Return the (x, y) coordinate for the center point of the cell that contains the specified text.  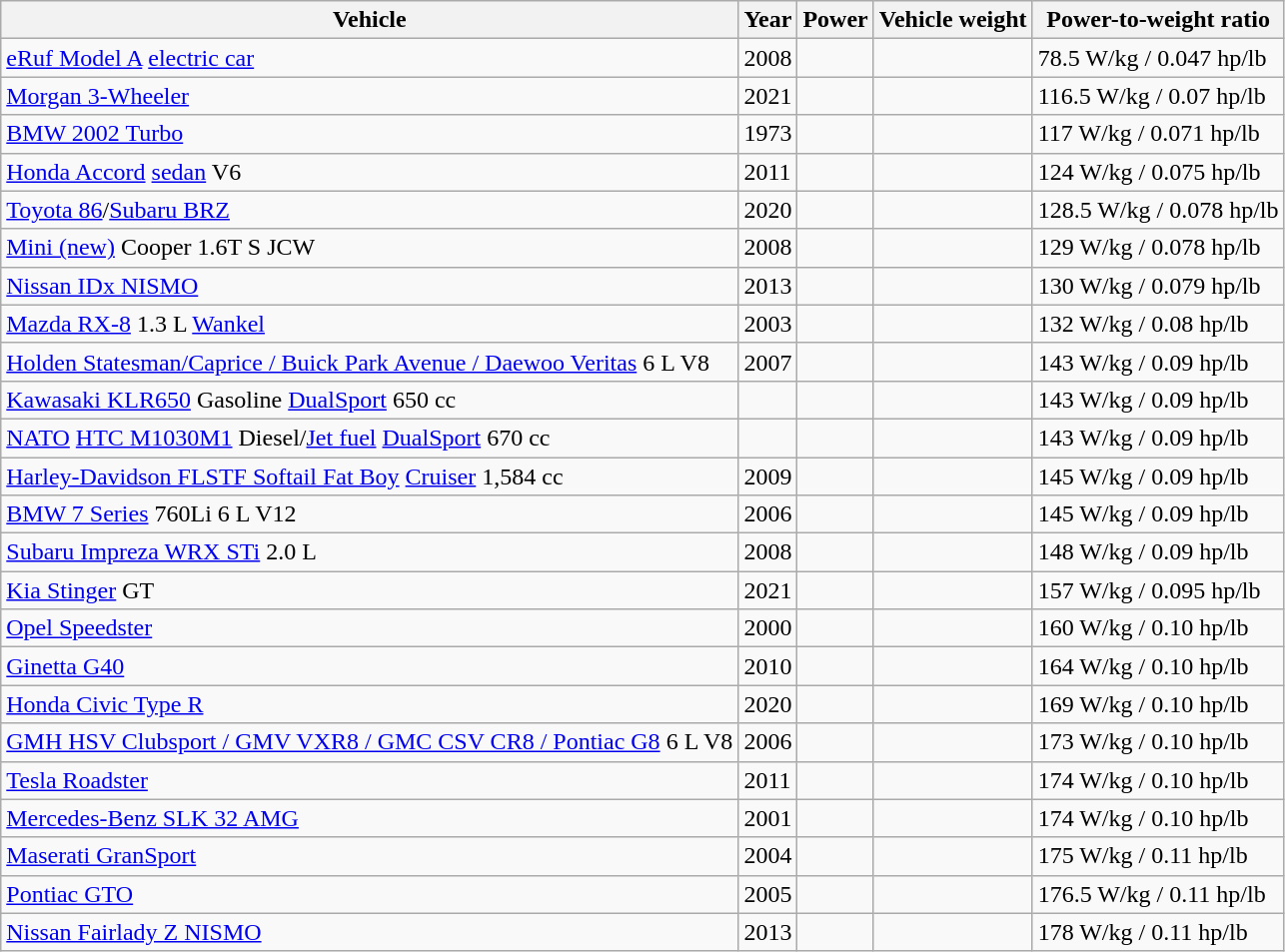
148 W/kg / 0.09 hp/lb (1158, 552)
GMH HSV Clubsport / GMV VXR8 / GMC CSV CR8 / Pontiac G8 6 L V8 (370, 742)
Mercedes-Benz SLK 32 AMG (370, 818)
Nissan IDx NISMO (370, 286)
2009 (767, 476)
176.5 W/kg / 0.11 hp/lb (1158, 894)
Opel Speedster (370, 628)
128.5 W/kg / 0.078 hp/lb (1158, 210)
Kawasaki KLR650 Gasoline DualSport 650 cc (370, 400)
NATO HTC M1030M1 Diesel/Jet fuel DualSport 670 cc (370, 438)
2010 (767, 666)
eRuf Model A electric car (370, 58)
Maserati GranSport (370, 856)
2000 (767, 628)
BMW 2002 Turbo (370, 134)
175 W/kg / 0.11 hp/lb (1158, 856)
2004 (767, 856)
157 W/kg / 0.095 hp/lb (1158, 590)
Pontiac GTO (370, 894)
178 W/kg / 0.11 hp/lb (1158, 932)
Vehicle (370, 20)
2005 (767, 894)
173 W/kg / 0.10 hp/lb (1158, 742)
Power (835, 20)
Nissan Fairlady Z NISMO (370, 932)
Morgan 3-Wheeler (370, 96)
Mazda RX-8 1.3 L Wankel (370, 324)
160 W/kg / 0.10 hp/lb (1158, 628)
Honda Civic Type R (370, 704)
164 W/kg / 0.10 hp/lb (1158, 666)
Year (767, 20)
117 W/kg / 0.071 hp/lb (1158, 134)
124 W/kg / 0.075 hp/lb (1158, 172)
Vehicle weight (953, 20)
Subaru Impreza WRX STi 2.0 L (370, 552)
Holden Statesman/Caprice / Buick Park Avenue / Daewoo Veritas 6 L V8 (370, 362)
Kia Stinger GT (370, 590)
130 W/kg / 0.079 hp/lb (1158, 286)
169 W/kg / 0.10 hp/lb (1158, 704)
2001 (767, 818)
Mini (new) Cooper 1.6T S JCW (370, 248)
78.5 W/kg / 0.047 hp/lb (1158, 58)
2007 (767, 362)
Tesla Roadster (370, 780)
Honda Accord sedan V6 (370, 172)
129 W/kg / 0.078 hp/lb (1158, 248)
Power-to-weight ratio (1158, 20)
Ginetta G40 (370, 666)
2003 (767, 324)
132 W/kg / 0.08 hp/lb (1158, 324)
Toyota 86/Subaru BRZ (370, 210)
BMW 7 Series 760Li 6 L V12 (370, 514)
116.5 W/kg / 0.07 hp/lb (1158, 96)
1973 (767, 134)
Harley-Davidson FLSTF Softail Fat Boy Cruiser 1,584 cc (370, 476)
